Extract the [X, Y] coordinate from the center of the cell holding the provided text.  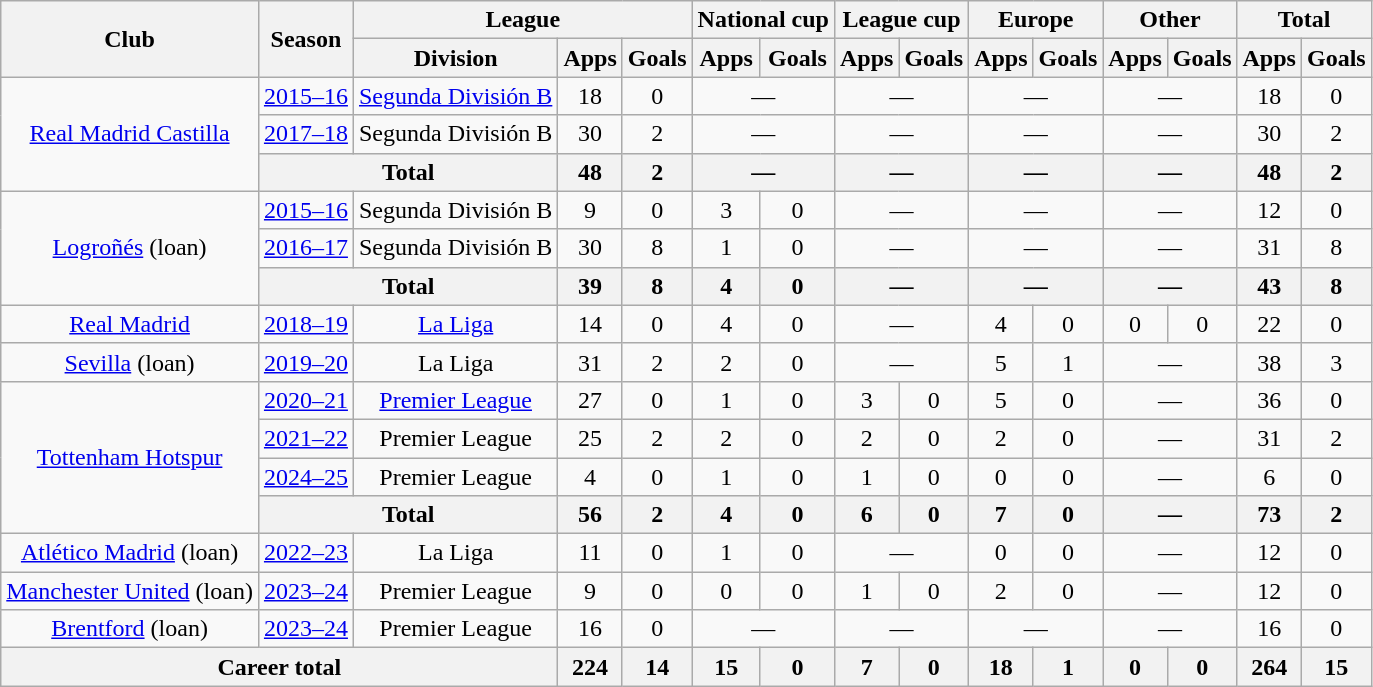
National cup [763, 20]
Europe [1036, 20]
Tottenham Hotspur [130, 457]
Real Madrid Castilla [130, 134]
2022–23 [306, 553]
224 [590, 667]
Career total [280, 667]
73 [1269, 515]
Club [130, 39]
2019–20 [306, 362]
27 [590, 400]
22 [1269, 324]
Brentford (loan) [130, 629]
Sevilla (loan) [130, 362]
56 [590, 515]
2016–17 [306, 248]
2017–18 [306, 134]
Division [455, 58]
11 [590, 553]
2018–19 [306, 324]
Logroñés (loan) [130, 248]
36 [1269, 400]
39 [590, 286]
League [522, 20]
2024–25 [306, 477]
2021–22 [306, 438]
Atlético Madrid (loan) [130, 553]
Real Madrid [130, 324]
Other [1170, 20]
2020–21 [306, 400]
43 [1269, 286]
Manchester United (loan) [130, 591]
Season [306, 39]
League cup [901, 20]
264 [1269, 667]
38 [1269, 362]
25 [590, 438]
